Determine the (X, Y) coordinate at the center of the cell enclosing the given text.  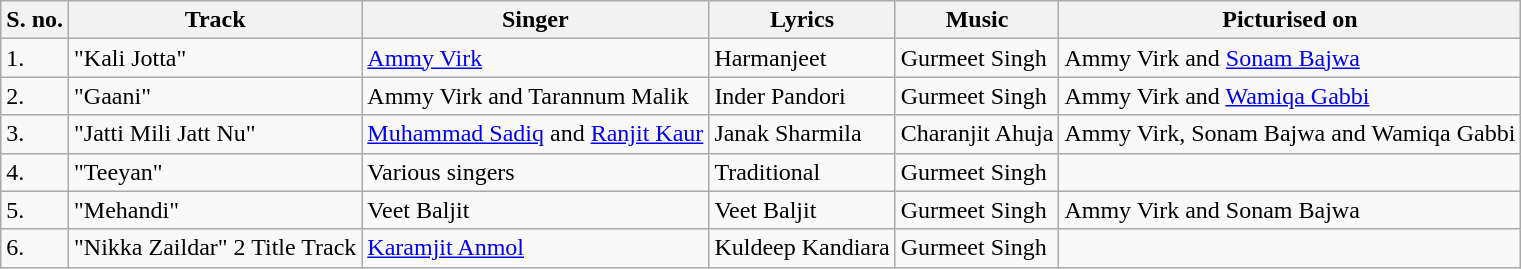
Picturised on (1290, 20)
Janak Sharmila (802, 134)
Charanjit Ahuja (977, 134)
Inder Pandori (802, 96)
"Mehandi" (216, 210)
Music (977, 20)
5. (35, 210)
Traditional (802, 172)
Karamjit Anmol (536, 248)
Harmanjeet (802, 58)
Muhammad Sadiq and Ranjit Kaur (536, 134)
Ammy Virk and Tarannum Malik (536, 96)
"Teeyan" (216, 172)
S. no. (35, 20)
Ammy Virk (536, 58)
"Kali Jotta" (216, 58)
Ammy Virk, Sonam Bajwa and Wamiqa Gabbi (1290, 134)
2. (35, 96)
Lyrics (802, 20)
Track (216, 20)
Singer (536, 20)
"Gaani" (216, 96)
Ammy Virk and Wamiqa Gabbi (1290, 96)
3. (35, 134)
1. (35, 58)
6. (35, 248)
4. (35, 172)
Various singers (536, 172)
"Jatti Mili Jatt Nu" (216, 134)
"Nikka Zaildar" 2 Title Track (216, 248)
Kuldeep Kandiara (802, 248)
